Return the (x, y) coordinate for the center point of the cell that contains the specified text.  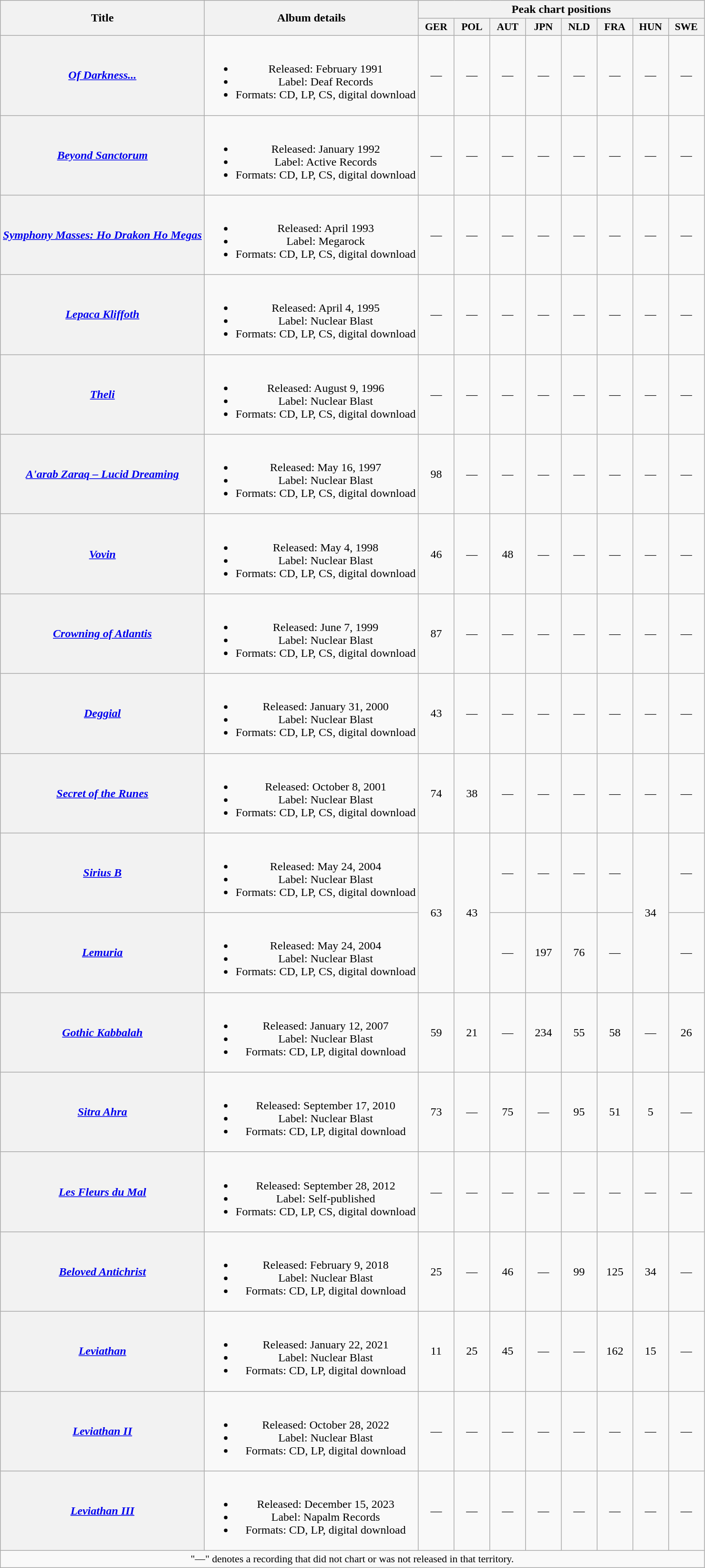
Title (103, 18)
15 (651, 1351)
Released: May 16, 1997Label: Nuclear BlastFormats: CD, LP, CS, digital download (311, 474)
Released: September 28, 2012Label: Self-publishedFormats: CD, LP, CS, digital download (311, 1191)
51 (614, 1112)
POL (472, 27)
58 (614, 1032)
Released: October 8, 2001Label: Nuclear BlastFormats: CD, LP, CS, digital download (311, 793)
Released: January 22, 2021Label: Nuclear BlastFormats: CD, LP, digital download (311, 1351)
63 (436, 913)
74 (436, 793)
Symphony Masses: Ho Drakon Ho Megas (103, 235)
Released: February 9, 2018Label: Nuclear BlastFormats: CD, LP, digital download (311, 1272)
95 (579, 1112)
162 (614, 1351)
A'arab Zaraq – Lucid Dreaming (103, 474)
Secret of the Runes (103, 793)
Released: April 4, 1995Label: Nuclear BlastFormats: CD, LP, CS, digital download (311, 315)
Released: January 12, 2007Label: Nuclear BlastFormats: CD, LP, digital download (311, 1032)
234 (544, 1032)
5 (651, 1112)
FRA (614, 27)
HUN (651, 27)
GER (436, 27)
99 (579, 1272)
197 (544, 953)
76 (579, 953)
NLD (579, 27)
Released: April 1993Label: MegarockFormats: CD, LP, CS, digital download (311, 235)
26 (686, 1032)
Released: January 31, 2000Label: Nuclear BlastFormats: CD, LP, CS, digital download (311, 713)
Released: September 17, 2010Label: Nuclear BlastFormats: CD, LP, digital download (311, 1112)
98 (436, 474)
55 (579, 1032)
Of Darkness... (103, 75)
Vovin (103, 554)
JPN (544, 27)
Released: February 1991Label: Deaf RecordsFormats: CD, LP, CS, digital download (311, 75)
Les Fleurs du Mal (103, 1191)
125 (614, 1272)
75 (508, 1112)
21 (472, 1032)
Theli (103, 394)
48 (508, 554)
87 (436, 634)
38 (472, 793)
Crowning of Atlantis (103, 634)
Sirius B (103, 873)
Released: May 4, 1998Label: Nuclear BlastFormats: CD, LP, CS, digital download (311, 554)
SWE (686, 27)
Released: August 9, 1996Label: Nuclear BlastFormats: CD, LP, CS, digital download (311, 394)
Released: June 7, 1999Label: Nuclear BlastFormats: CD, LP, CS, digital download (311, 634)
Sitra Ahra (103, 1112)
Leviathan III (103, 1511)
Released: December 15, 2023Label: Napalm RecordsFormats: CD, LP, digital download (311, 1511)
Deggial (103, 713)
11 (436, 1351)
Leviathan II (103, 1431)
Album details (311, 18)
Lemuria (103, 953)
"—" denotes a recording that did not chart or was not released in that territory. (352, 1559)
Released: January 1992Label: Active RecordsFormats: CD, LP, CS, digital download (311, 156)
Lepaca Kliffoth (103, 315)
Beloved Antichrist (103, 1272)
Leviathan (103, 1351)
Peak chart positions (561, 10)
59 (436, 1032)
45 (508, 1351)
Beyond Sanctorum (103, 156)
Gothic Kabbalah (103, 1032)
AUT (508, 27)
73 (436, 1112)
Released: October 28, 2022Label: Nuclear BlastFormats: CD, LP, digital download (311, 1431)
